Determine the (X, Y) coordinate at the center of the cell enclosing the given text.  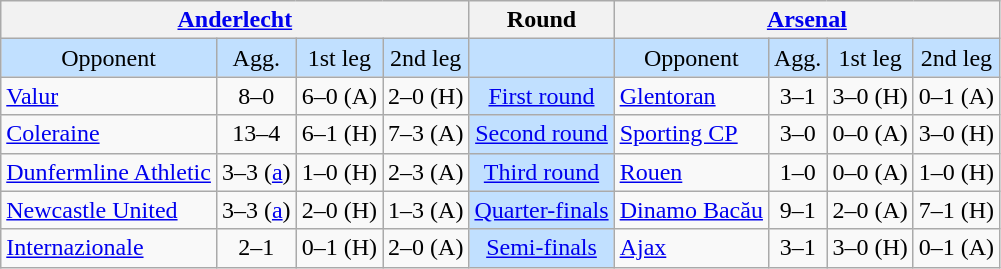
Semi-finals (542, 248)
Internazionale (109, 248)
2–1 (256, 248)
8–0 (256, 96)
7–3 (A) (426, 134)
Ajax (691, 248)
Rouen (691, 172)
0–1 (H) (339, 248)
Glentoran (691, 96)
Third round (542, 172)
3–0 (797, 134)
6–1 (H) (339, 134)
Sporting CP (691, 134)
1–3 (A) (426, 210)
Coleraine (109, 134)
6–0 (A) (339, 96)
Dinamo Bacău (691, 210)
Anderlecht (235, 20)
Newcastle United (109, 210)
Valur (109, 96)
Dunfermline Athletic (109, 172)
13–4 (256, 134)
Quarter-finals (542, 210)
1–0 (797, 172)
Arsenal (807, 20)
Round (542, 20)
First round (542, 96)
9–1 (797, 210)
2–3 (A) (426, 172)
Second round (542, 134)
7–1 (H) (956, 210)
